Find where the given text appears and provide that cell's center as (X, Y) coordinate. 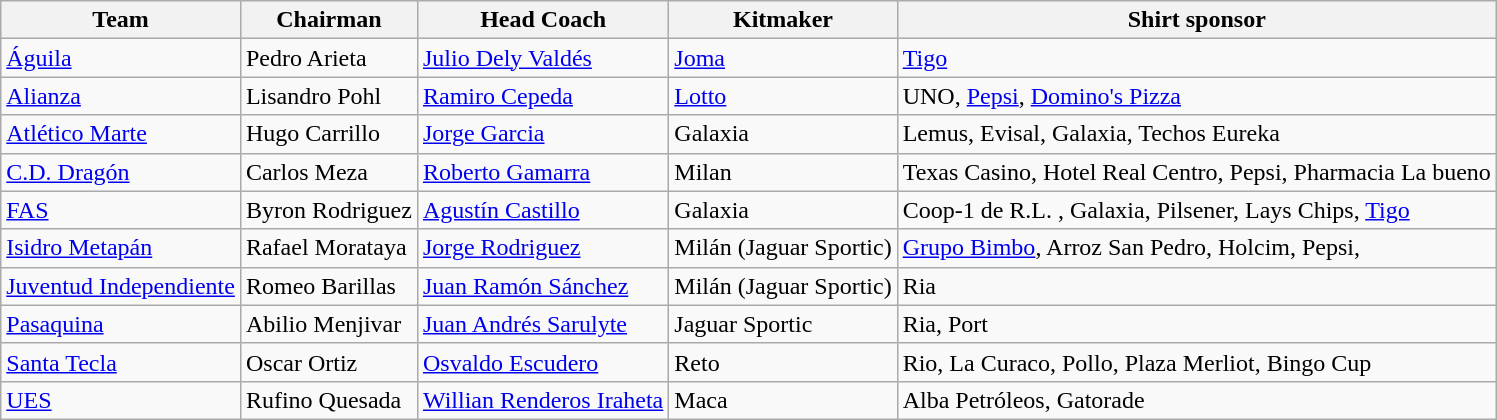
Roberto Gamarra (542, 172)
Águila (121, 58)
Pedro Arieta (328, 58)
Milan (783, 172)
Rufino Quesada (328, 400)
Osvaldo Escudero (542, 362)
Rafael Morataya (328, 248)
Team (121, 20)
Oscar Ortiz (328, 362)
Lemus, Evisal, Galaxia, Techos Eureka (1196, 134)
Carlos Meza (328, 172)
Chairman (328, 20)
Jaguar Sportic (783, 324)
Joma (783, 58)
Juventud Independiente (121, 286)
Maca (783, 400)
Jorge Garcia (542, 134)
FAS (121, 210)
Lisandro Pohl (328, 96)
Juan Andrés Sarulyte (542, 324)
Rio, La Curaco, Pollo, Plaza Merliot, Bingo Cup (1196, 362)
Juan Ramón Sánchez (542, 286)
C.D. Dragón (121, 172)
Shirt sponsor (1196, 20)
Byron Rodriguez (328, 210)
Texas Casino, Hotel Real Centro, Pepsi, Pharmacia La bueno (1196, 172)
Atlético Marte (121, 134)
Head Coach (542, 20)
Alianza (121, 96)
Santa Tecla (121, 362)
UES (121, 400)
Jorge Rodriguez (542, 248)
Kitmaker (783, 20)
Agustín Castillo (542, 210)
Ria (1196, 286)
Ramiro Cepeda (542, 96)
Romeo Barillas (328, 286)
Hugo Carrillo (328, 134)
Pasaquina (121, 324)
Reto (783, 362)
Grupo Bimbo, Arroz San Pedro, Holcim, Pepsi, (1196, 248)
Isidro Metapán (121, 248)
Ria, Port (1196, 324)
Julio Dely Valdés (542, 58)
Tigo (1196, 58)
Alba Petróleos, Gatorade (1196, 400)
Lotto (783, 96)
Coop-1 de R.L. , Galaxia, Pilsener, Lays Chips, Tigo (1196, 210)
Abilio Menjivar (328, 324)
Willian Renderos Iraheta (542, 400)
UNO, Pepsi, Domino's Pizza (1196, 96)
